Return the (x, y) coordinate for the center point of the cell that contains the specified text.  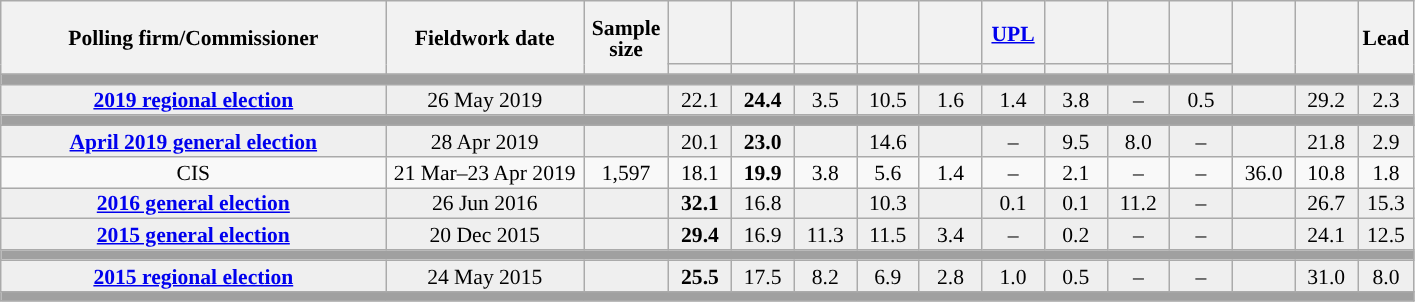
Fieldwork date (485, 38)
1.8 (1386, 172)
25.5 (700, 276)
Lead (1386, 38)
1,597 (626, 172)
29.2 (1326, 100)
32.1 (700, 204)
14.6 (888, 142)
8.2 (826, 276)
28 Apr 2019 (485, 142)
24.1 (1326, 234)
21 Mar–23 Apr 2019 (485, 172)
21.8 (1326, 142)
10.8 (1326, 172)
2.8 (950, 276)
15.3 (1386, 204)
18.1 (700, 172)
12.5 (1386, 234)
2019 regional election (194, 100)
3.4 (950, 234)
Sample size (626, 38)
16.9 (762, 234)
UPL (1014, 32)
26 Jun 2016 (485, 204)
1.6 (950, 100)
17.5 (762, 276)
11.3 (826, 234)
Polling firm/Commissioner (194, 38)
2.1 (1076, 172)
11.2 (1138, 204)
1.0 (1014, 276)
36.0 (1264, 172)
2.9 (1386, 142)
2015 regional election (194, 276)
5.6 (888, 172)
31.0 (1326, 276)
2015 general election (194, 234)
0.2 (1076, 234)
2.3 (1386, 100)
10.5 (888, 100)
26.7 (1326, 204)
April 2019 general election (194, 142)
19.9 (762, 172)
24.4 (762, 100)
24 May 2015 (485, 276)
29.4 (700, 234)
3.5 (826, 100)
22.1 (700, 100)
10.3 (888, 204)
6.9 (888, 276)
20.1 (700, 142)
20 Dec 2015 (485, 234)
11.5 (888, 234)
CIS (194, 172)
16.8 (762, 204)
9.5 (1076, 142)
2016 general election (194, 204)
23.0 (762, 142)
26 May 2019 (485, 100)
